Find where the given text appears and provide that cell's center as [x, y] coordinate. 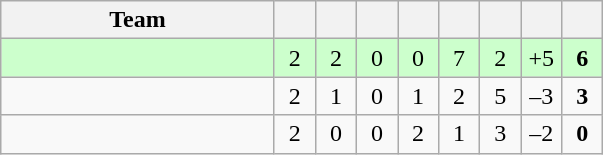
7 [460, 58]
–3 [542, 96]
Team [138, 20]
+5 [542, 58]
5 [500, 96]
6 [582, 58]
–2 [542, 134]
